Return [x, y] of the center of cell containing provided text 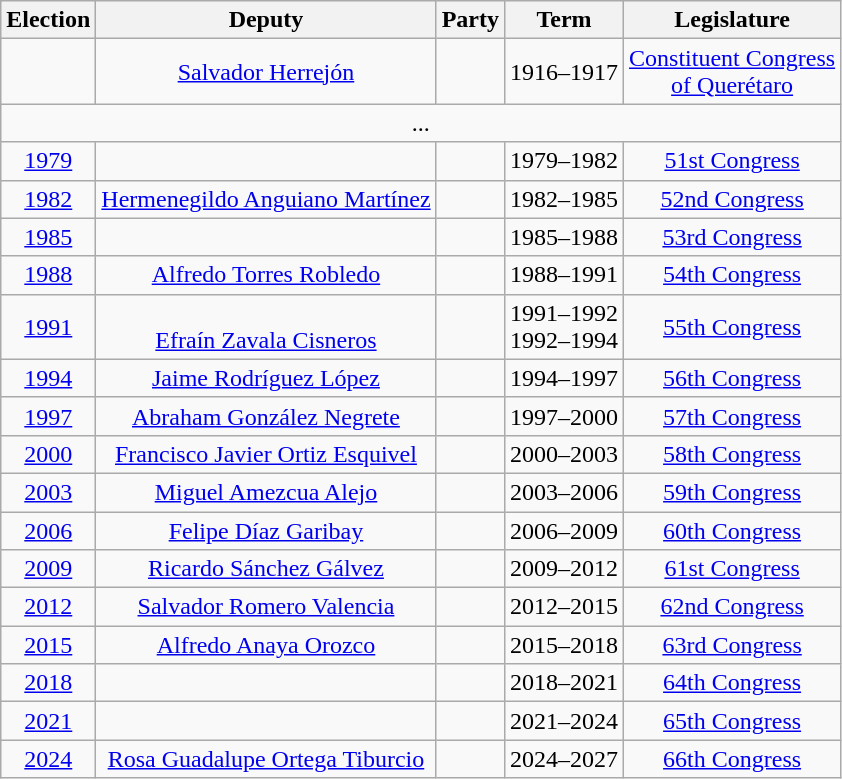
Hermenegildo Anguiano Martínez [266, 199]
Party [470, 20]
Ricardo Sánchez Gálvez [266, 569]
60th Congress [732, 531]
Legislature [732, 20]
62nd Congress [732, 607]
2015 [48, 645]
1991 [48, 326]
Francisco Javier Ortiz Esquivel [266, 454]
1994–1997 [564, 378]
1985–1988 [564, 237]
Alfredo Torres Robledo [266, 275]
Constituent Congressof Querétaro [732, 72]
2000 [48, 454]
51st Congress [732, 161]
Efraín Zavala Cisneros [266, 326]
61st Congress [732, 569]
2024 [48, 759]
1979 [48, 161]
1982–1985 [564, 199]
... [421, 123]
1979–1982 [564, 161]
2006 [48, 531]
2021–2024 [564, 721]
2009 [48, 569]
2009–2012 [564, 569]
1982 [48, 199]
Felipe Díaz Garibay [266, 531]
Term [564, 20]
Rosa Guadalupe Ortega Tiburcio [266, 759]
2018–2021 [564, 683]
Election [48, 20]
52nd Congress [732, 199]
54th Congress [732, 275]
Deputy [266, 20]
Alfredo Anaya Orozco [266, 645]
2012–2015 [564, 607]
1985 [48, 237]
64th Congress [732, 683]
2003–2006 [564, 492]
55th Congress [732, 326]
Abraham González Negrete [266, 416]
65th Congress [732, 721]
1916–1917 [564, 72]
2012 [48, 607]
59th Congress [732, 492]
2000–2003 [564, 454]
63rd Congress [732, 645]
Salvador Romero Valencia [266, 607]
53rd Congress [732, 237]
Salvador Herrejón [266, 72]
Jaime Rodríguez López [266, 378]
56th Congress [732, 378]
2021 [48, 721]
1997–2000 [564, 416]
1988 [48, 275]
2018 [48, 683]
1997 [48, 416]
66th Congress [732, 759]
1994 [48, 378]
58th Congress [732, 454]
1988–1991 [564, 275]
2003 [48, 492]
1991–19921992–1994 [564, 326]
2015–2018 [564, 645]
Miguel Amezcua Alejo [266, 492]
57th Congress [732, 416]
2006–2009 [564, 531]
2024–2027 [564, 759]
